Return the [x, y] coordinate for the center point of the cell that contains the specified text.  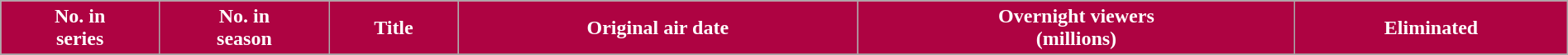
No. inseries [80, 28]
Title [394, 28]
Eliminated [1431, 28]
Overnight viewers(millions) [1077, 28]
Original air date [658, 28]
No. inseason [244, 28]
